Locate the cell with the specified text and output its [x, y] center coordinate. 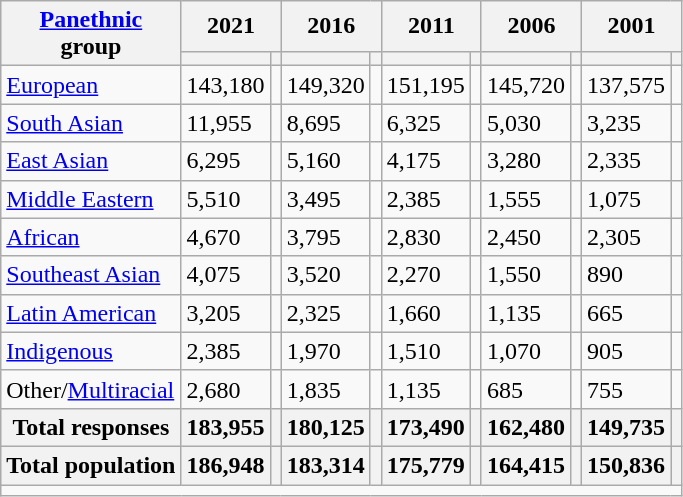
2,270 [426, 275]
1,660 [426, 313]
5,160 [326, 161]
2,450 [526, 237]
3,495 [326, 199]
Indigenous [91, 351]
East Asian [91, 161]
183,955 [226, 427]
8,695 [326, 123]
3,280 [526, 161]
11,955 [226, 123]
Middle Eastern [91, 199]
Southeast Asian [91, 275]
1,070 [526, 351]
137,575 [626, 85]
Other/Multiracial [91, 389]
186,948 [226, 465]
1,835 [326, 389]
183,314 [326, 465]
2,830 [426, 237]
2,335 [626, 161]
4,175 [426, 161]
685 [526, 389]
5,030 [526, 123]
164,415 [526, 465]
180,125 [326, 427]
2,680 [226, 389]
149,735 [626, 427]
2001 [632, 26]
2006 [531, 26]
3,795 [326, 237]
1,970 [326, 351]
149,320 [326, 85]
1,075 [626, 199]
European [91, 85]
2021 [231, 26]
5,510 [226, 199]
173,490 [426, 427]
1,555 [526, 199]
755 [626, 389]
3,235 [626, 123]
151,195 [426, 85]
890 [626, 275]
2011 [431, 26]
Total population [91, 465]
1,550 [526, 275]
Total responses [91, 427]
2016 [331, 26]
South Asian [91, 123]
3,205 [226, 313]
Latin American [91, 313]
4,075 [226, 275]
162,480 [526, 427]
2,305 [626, 237]
6,325 [426, 123]
143,180 [226, 85]
905 [626, 351]
Panethnicgroup [91, 34]
175,779 [426, 465]
145,720 [526, 85]
African [91, 237]
3,520 [326, 275]
665 [626, 313]
1,510 [426, 351]
2,325 [326, 313]
6,295 [226, 161]
4,670 [226, 237]
150,836 [626, 465]
